Provide the [X, Y] coordinate of the cell's center where the given text is located.  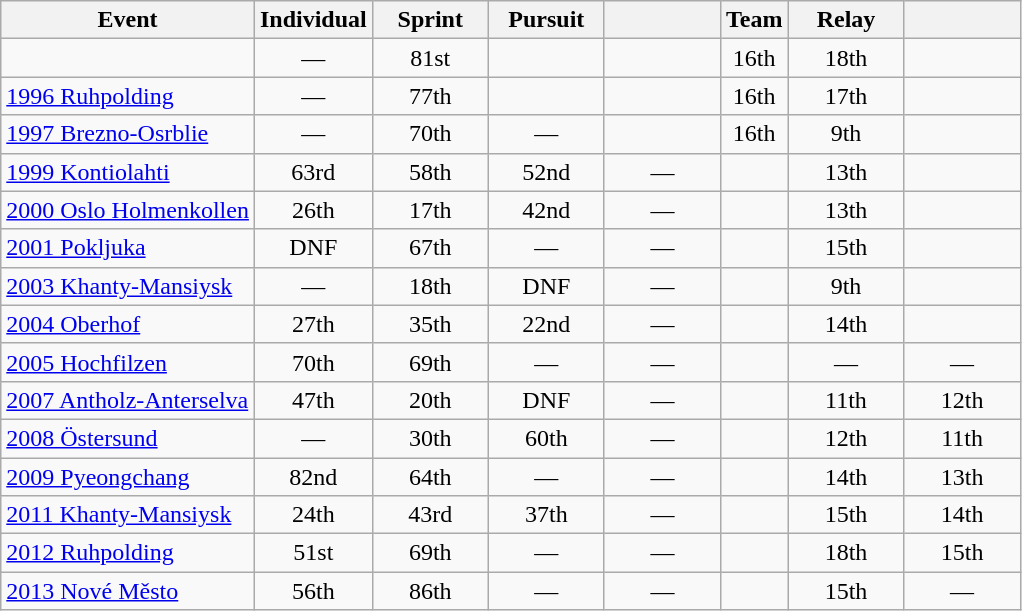
27th [313, 324]
56th [313, 591]
86th [430, 591]
51st [313, 553]
47th [313, 400]
43rd [430, 515]
58th [430, 172]
Relay [846, 20]
2012 Ruhpolding [128, 553]
26th [313, 210]
63rd [313, 172]
2011 Khanty-Mansiysk [128, 515]
2007 Antholz-Anterselva [128, 400]
82nd [313, 477]
Sprint [430, 20]
Event [128, 20]
2000 Oslo Holmenkollen [128, 210]
2009 Pyeongchang [128, 477]
22nd [546, 324]
2004 Oberhof [128, 324]
1996 Ruhpolding [128, 96]
81st [430, 58]
20th [430, 400]
35th [430, 324]
2003 Khanty-Mansiysk [128, 286]
1997 Brezno-Osrblie [128, 134]
24th [313, 515]
1999 Kontiolahti [128, 172]
Team [754, 20]
64th [430, 477]
2013 Nové Město [128, 591]
2005 Hochfilzen [128, 362]
Pursuit [546, 20]
77th [430, 96]
2008 Östersund [128, 438]
60th [546, 438]
52nd [546, 172]
42nd [546, 210]
Individual [313, 20]
37th [546, 515]
2001 Pokljuka [128, 248]
30th [430, 438]
67th [430, 248]
